From the cell containing the given text, extract its center point as (X, Y) coordinate. 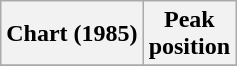
Chart (1985) (72, 34)
Peakposition (189, 34)
